Scan for the cell matching the given text and deliver its [X, Y] coordinate at center. 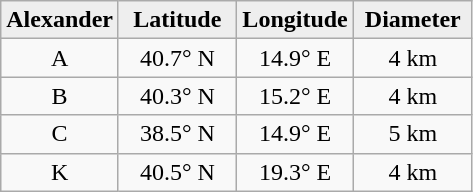
B [60, 96]
C [60, 134]
Alexander [60, 20]
40.7° N [177, 58]
40.3° N [177, 96]
Latitude [177, 20]
K [60, 172]
19.3° E [295, 172]
A [60, 58]
5 km [413, 134]
15.2° E [295, 96]
38.5° N [177, 134]
40.5° N [177, 172]
Longitude [295, 20]
Diameter [413, 20]
